From the cell containing the given text, extract its center point as [X, Y] coordinate. 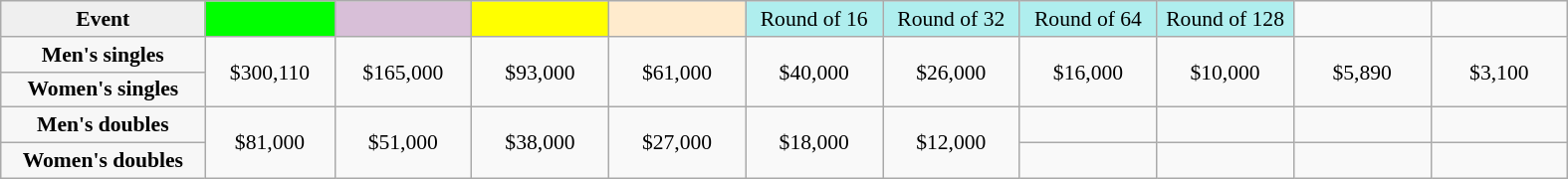
Women's doubles [104, 161]
Round of 128 [1226, 19]
$12,000 [951, 143]
$40,000 [814, 72]
$16,000 [1088, 72]
Women's singles [104, 89]
Men's doubles [104, 125]
Event [104, 19]
Round of 16 [814, 19]
$38,000 [541, 143]
$300,110 [270, 72]
Round of 64 [1088, 19]
$3,100 [1499, 72]
$5,890 [1362, 72]
Round of 32 [951, 19]
$165,000 [403, 72]
$81,000 [270, 143]
$26,000 [951, 72]
$10,000 [1226, 72]
$61,000 [677, 72]
$93,000 [541, 72]
$51,000 [403, 143]
$18,000 [814, 143]
$27,000 [677, 143]
Men's singles [104, 55]
